Extract the [x, y] coordinate from the center of the cell holding the provided text.  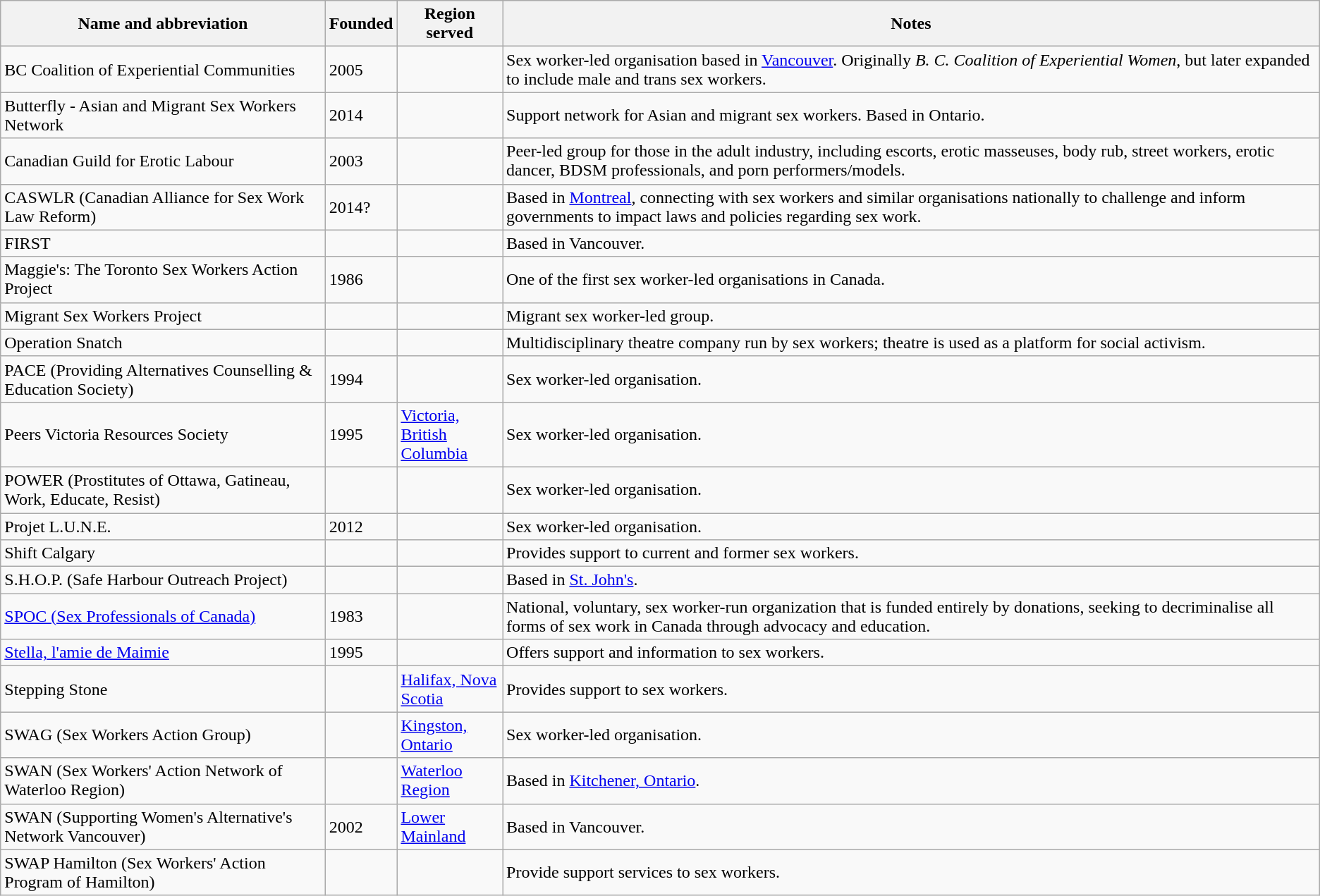
2005 [361, 69]
Butterfly - Asian and Migrant Sex Workers Network [163, 116]
Lower Mainland [450, 826]
SPOC (Sex Professionals of Canada) [163, 616]
2014? [361, 207]
BC Coalition of Experiential Communities [163, 69]
FIRST [163, 243]
1983 [361, 616]
PACE (Providing Alternatives Counselling & Education Society) [163, 379]
Support network for Asian and migrant sex workers. Based in Ontario. [911, 116]
Name and abbreviation [163, 24]
One of the first sex worker-led organisations in Canada. [911, 279]
Founded [361, 24]
Projet L.U.N.E. [163, 527]
POWER (Prostitutes of Ottawa, Gatineau, Work, Educate, Resist) [163, 489]
2003 [361, 161]
Based in St. John's. [911, 580]
SWAN (Supporting Women's Alternative's Network Vancouver) [163, 826]
Region served [450, 24]
Provides support to current and former sex workers. [911, 553]
SWAP Hamilton (Sex Workers' Action Program of Hamilton) [163, 873]
Offers support and information to sex workers. [911, 653]
Stella, l'amie de Maimie [163, 653]
1994 [361, 379]
Stepping Stone [163, 689]
Provides support to sex workers. [911, 689]
Canadian Guild for Erotic Labour [163, 161]
Maggie's: The Toronto Sex Workers Action Project [163, 279]
2012 [361, 527]
1986 [361, 279]
SWAG (Sex Workers Action Group) [163, 735]
2014 [361, 116]
Operation Snatch [163, 343]
Migrant Sex Workers Project [163, 316]
Victoria, British Columbia [450, 434]
Provide support services to sex workers. [911, 873]
Migrant sex worker-led group. [911, 316]
Shift Calgary [163, 553]
Multidisciplinary theatre company run by sex workers; theatre is used as a platform for social activism. [911, 343]
Based in Kitchener, Ontario. [911, 781]
2002 [361, 826]
Halifax, Nova Scotia [450, 689]
Waterloo Region [450, 781]
Notes [911, 24]
Peers Victoria Resources Society [163, 434]
S.H.O.P. (Safe Harbour Outreach Project) [163, 580]
SWAN (Sex Workers' Action Network of Waterloo Region) [163, 781]
Kingston, Ontario [450, 735]
CASWLR (Canadian Alliance for Sex Work Law Reform) [163, 207]
